For the text-containing cell, return its midpoint in (x, y) coordinate format. 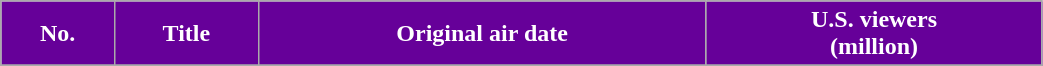
Original air date (482, 34)
Title (187, 34)
No. (58, 34)
U.S. viewers(million) (874, 34)
